Pinpoint the cell where the given text exists, returning its [X, Y] midpoint coordinate. 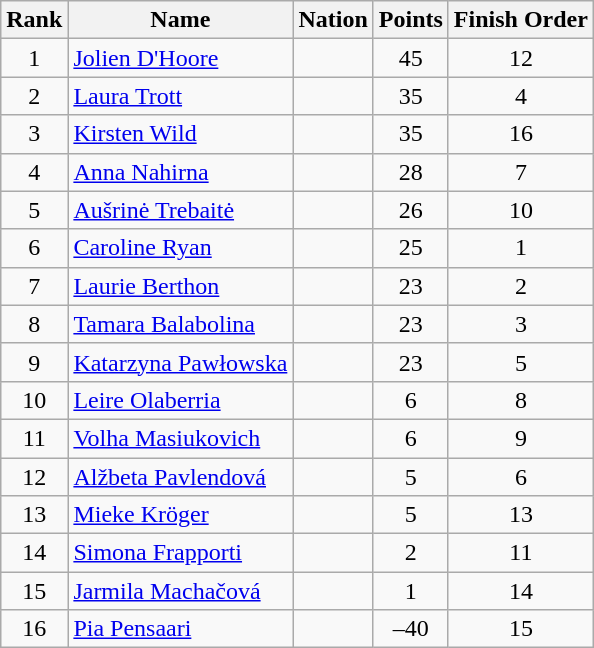
28 [410, 172]
Points [410, 20]
Rank [34, 20]
25 [410, 248]
Anna Nahirna [180, 172]
45 [410, 58]
Laura Trott [180, 96]
Aušrinė Trebaitė [180, 210]
Alžbeta Pavlendová [180, 477]
Jolien D'Hoore [180, 58]
26 [410, 210]
Katarzyna Pawłowska [180, 362]
Kirsten Wild [180, 134]
Tamara Balabolina [180, 324]
Name [180, 20]
Volha Masiukovich [180, 438]
Nation [333, 20]
Mieke Kröger [180, 515]
–40 [410, 629]
Jarmila Machačová [180, 591]
Laurie Berthon [180, 286]
Simona Frapporti [180, 553]
Leire Olaberria [180, 400]
Finish Order [520, 20]
Pia Pensaari [180, 629]
Caroline Ryan [180, 248]
